Extract the [x, y] coordinate from the center of the cell holding the provided text.  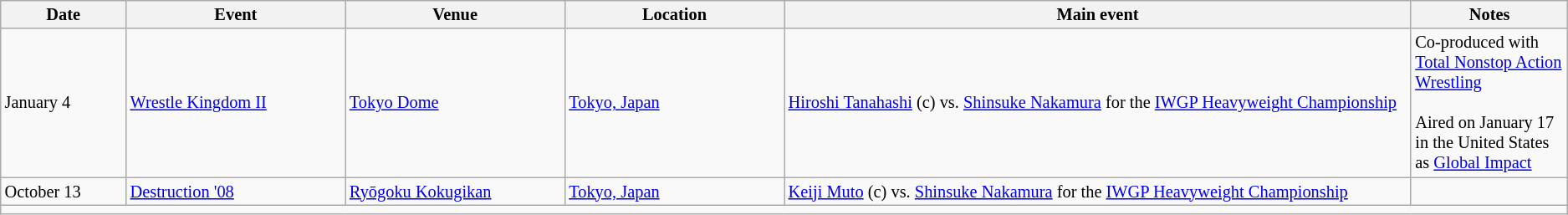
Destruction '08 [236, 192]
Hiroshi Tanahashi (c) vs. Shinsuke Nakamura for the IWGP Heavyweight Championship [1098, 103]
Ryōgoku Kokugikan [455, 192]
Co-produced with Total Nonstop Action WrestlingAired on January 17 in the United States as Global Impact [1489, 103]
Date [64, 14]
Wrestle Kingdom II [236, 103]
Notes [1489, 14]
Venue [455, 14]
January 4 [64, 103]
Tokyo Dome [455, 103]
Keiji Muto (c) vs. Shinsuke Nakamura for the IWGP Heavyweight Championship [1098, 192]
Event [236, 14]
Location [674, 14]
Main event [1098, 14]
October 13 [64, 192]
